Provide the (x, y) coordinate of the cell's center where the given text is located.  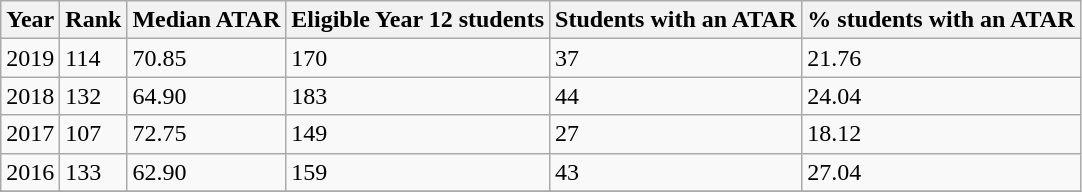
159 (418, 172)
2018 (30, 96)
64.90 (206, 96)
27 (676, 134)
107 (94, 134)
27.04 (941, 172)
18.12 (941, 134)
% students with an ATAR (941, 20)
Students with an ATAR (676, 20)
2017 (30, 134)
44 (676, 96)
24.04 (941, 96)
114 (94, 58)
149 (418, 134)
2016 (30, 172)
21.76 (941, 58)
72.75 (206, 134)
183 (418, 96)
62.90 (206, 172)
Year (30, 20)
43 (676, 172)
132 (94, 96)
70.85 (206, 58)
133 (94, 172)
170 (418, 58)
37 (676, 58)
2019 (30, 58)
Eligible Year 12 students (418, 20)
Rank (94, 20)
Median ATAR (206, 20)
